Return the (x, y) coordinate for the center point of the cell that contains the specified text.  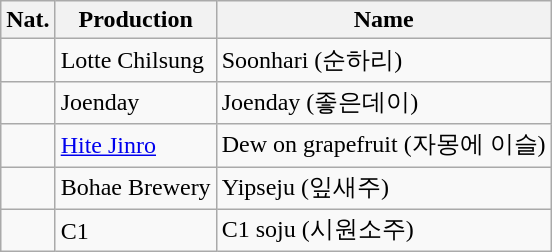
Bohae Brewery (136, 188)
Joenday (좋은데이) (384, 102)
Nat. (28, 20)
Dew on grapefruit (자몽에 이슬) (384, 146)
Lotte Chilsung (136, 60)
C1 soju (시원소주) (384, 230)
Joenday (136, 102)
Production (136, 20)
Yipseju (잎새주) (384, 188)
Hite Jinro (136, 146)
Name (384, 20)
Soonhari (순하리) (384, 60)
C1 (136, 230)
